Output the [x, y] coordinate of the center of the cell containing the given text.  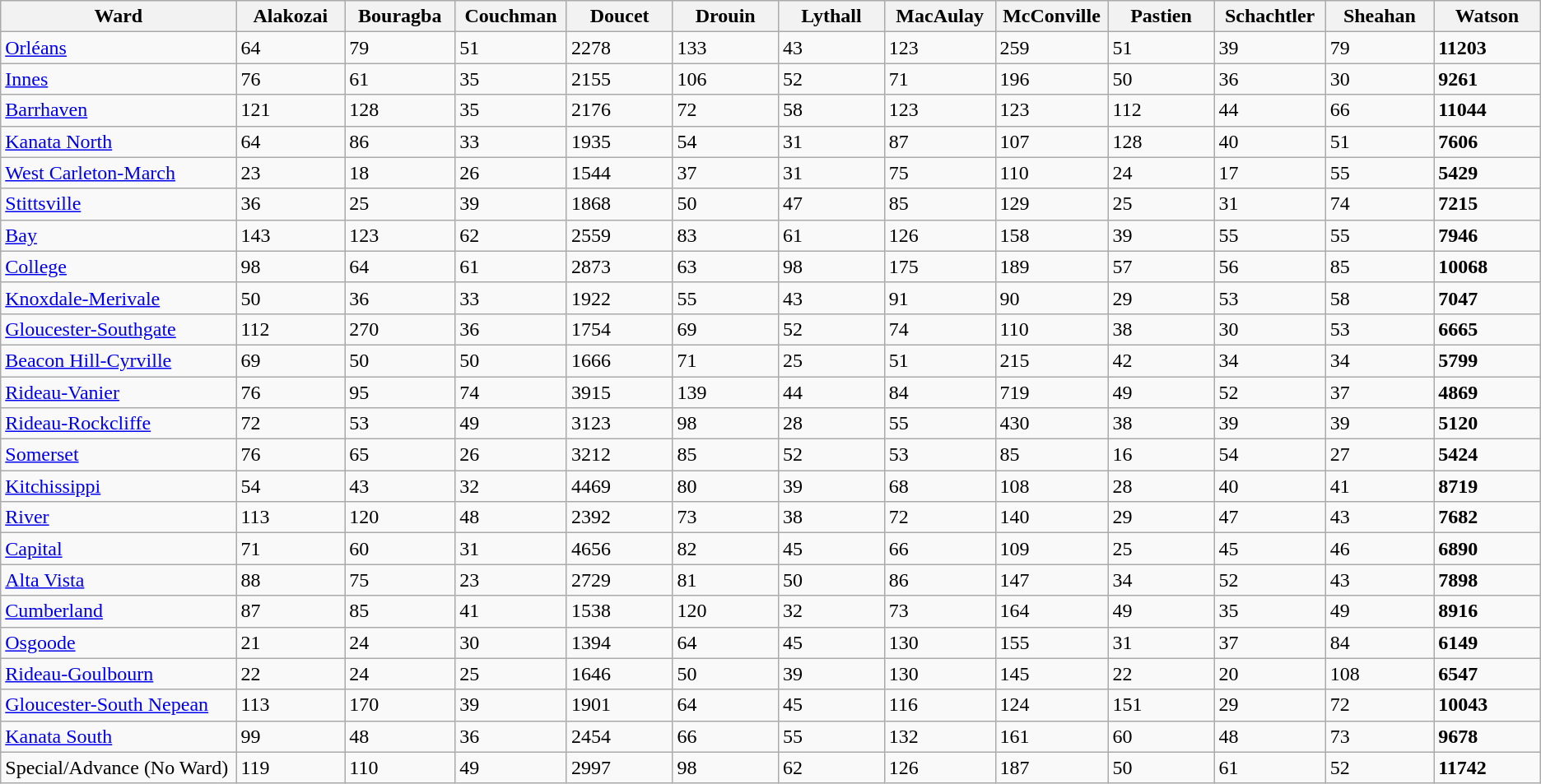
Innes [119, 79]
1754 [619, 329]
Kanata North [119, 141]
16 [1161, 455]
Somerset [119, 455]
139 [726, 392]
2278 [619, 48]
8719 [1487, 486]
10068 [1487, 267]
91 [940, 298]
4869 [1487, 392]
27 [1380, 455]
6547 [1487, 674]
121 [291, 110]
1538 [619, 611]
Couchman [511, 16]
Pastien [1161, 16]
College [119, 267]
Doucet [619, 16]
2997 [619, 768]
80 [726, 486]
Orléans [119, 48]
Stittsville [119, 204]
145 [1052, 674]
Gloucester-Southgate [119, 329]
7898 [1487, 580]
106 [726, 79]
Rideau-Rockcliffe [119, 424]
6890 [1487, 549]
Sheahan [1380, 16]
7047 [1487, 298]
4656 [619, 549]
259 [1052, 48]
Watson [1487, 16]
95 [400, 392]
Kanata South [119, 736]
124 [1052, 705]
215 [1052, 360]
Schachtler [1269, 16]
1666 [619, 360]
3212 [619, 455]
151 [1161, 705]
10043 [1487, 705]
116 [940, 705]
18 [400, 173]
Kitchissippi [119, 486]
6149 [1487, 643]
Knoxdale-Merivale [119, 298]
155 [1052, 643]
1868 [619, 204]
West Carleton-March [119, 173]
82 [726, 549]
2873 [619, 267]
Gloucester-South Nepean [119, 705]
88 [291, 580]
Beacon Hill-Cyrville [119, 360]
Rideau-Goulbourn [119, 674]
21 [291, 643]
158 [1052, 235]
140 [1052, 517]
7215 [1487, 204]
57 [1161, 267]
42 [1161, 360]
Cumberland [119, 611]
719 [1052, 392]
430 [1052, 424]
63 [726, 267]
Lythall [831, 16]
133 [726, 48]
196 [1052, 79]
56 [1269, 267]
5424 [1487, 455]
River [119, 517]
161 [1052, 736]
2155 [619, 79]
Osgoode [119, 643]
7606 [1487, 141]
Bouragba [400, 16]
46 [1380, 549]
11203 [1487, 48]
83 [726, 235]
81 [726, 580]
6665 [1487, 329]
Capital [119, 549]
2729 [619, 580]
1544 [619, 173]
107 [1052, 141]
9261 [1487, 79]
MacAulay [940, 16]
Drouin [726, 16]
Barrhaven [119, 110]
189 [1052, 267]
65 [400, 455]
11742 [1487, 768]
2392 [619, 517]
2454 [619, 736]
132 [940, 736]
5120 [1487, 424]
143 [291, 235]
20 [1269, 674]
68 [940, 486]
109 [1052, 549]
1922 [619, 298]
1901 [619, 705]
99 [291, 736]
170 [400, 705]
90 [1052, 298]
5429 [1487, 173]
8916 [1487, 611]
Special/Advance (No Ward) [119, 768]
Ward [119, 16]
1935 [619, 141]
4469 [619, 486]
5799 [1487, 360]
3915 [619, 392]
7682 [1487, 517]
McConville [1052, 16]
270 [400, 329]
164 [1052, 611]
17 [1269, 173]
Alta Vista [119, 580]
Rideau-Vanier [119, 392]
119 [291, 768]
9678 [1487, 736]
2176 [619, 110]
175 [940, 267]
147 [1052, 580]
11044 [1487, 110]
Bay [119, 235]
Alakozai [291, 16]
1646 [619, 674]
7946 [1487, 235]
187 [1052, 768]
129 [1052, 204]
3123 [619, 424]
2559 [619, 235]
1394 [619, 643]
